Provide the (X, Y) coordinate of the cell's center where the given text is located.  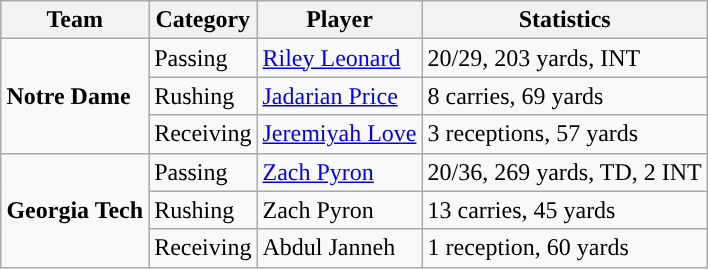
20/36, 269 yards, TD, 2 INT (564, 172)
3 receptions, 57 yards (564, 134)
Georgia Tech (75, 210)
13 carries, 45 yards (564, 210)
Riley Leonard (340, 58)
Statistics (564, 20)
Player (340, 20)
Jadarian Price (340, 96)
1 reception, 60 yards (564, 248)
Category (203, 20)
Team (75, 20)
Notre Dame (75, 96)
8 carries, 69 yards (564, 96)
20/29, 203 yards, INT (564, 58)
Abdul Janneh (340, 248)
Jeremiyah Love (340, 134)
